Provide the [x, y] coordinate of the cell's center where the given text is located.  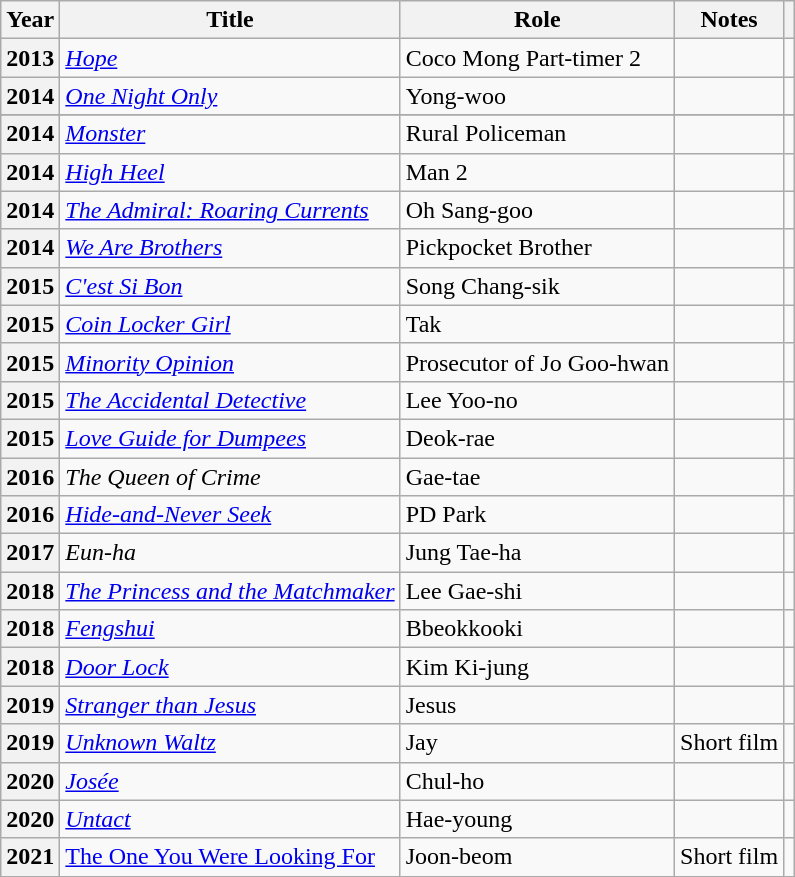
Love Guide for Dumpees [230, 438]
Role [537, 20]
The Accidental Detective [230, 400]
Rural Policeman [537, 134]
C'est Si Bon [230, 286]
Kim Ki-jung [537, 667]
The Queen of Crime [230, 477]
Unknown Waltz [230, 743]
2013 [30, 58]
Hae-young [537, 819]
Monster [230, 134]
The One You Were Looking For [230, 857]
Title [230, 20]
One Night Only [230, 96]
Coin Locker Girl [230, 324]
Tak [537, 324]
Stranger than Jesus [230, 705]
Deok-rae [537, 438]
Lee Yoo-no [537, 400]
Fengshui [230, 629]
Coco Mong Part-timer 2 [537, 58]
Jesus [537, 705]
Hope [230, 58]
We Are Brothers [230, 248]
Chul-ho [537, 781]
Man 2 [537, 172]
Hide-and-Never Seek [230, 515]
Notes [730, 20]
Yong-woo [537, 96]
2021 [30, 857]
Pickpocket Brother [537, 248]
Jay [537, 743]
Bbeokkooki [537, 629]
Prosecutor of Jo Goo-hwan [537, 362]
Eun-ha [230, 553]
PD Park [537, 515]
Minority Opinion [230, 362]
The Princess and the Matchmaker [230, 591]
Lee Gae-shi [537, 591]
Untact [230, 819]
Joon-beom [537, 857]
Jung Tae-ha [537, 553]
Josée [230, 781]
Song Chang-sik [537, 286]
Year [30, 20]
Door Lock [230, 667]
High Heel [230, 172]
Oh Sang-goo [537, 210]
Gae-tae [537, 477]
2017 [30, 553]
The Admiral: Roaring Currents [230, 210]
